For the text-containing cell, return its midpoint in [x, y] coordinate format. 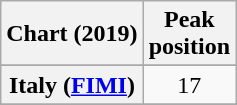
Chart (2019) [72, 34]
17 [189, 85]
Peakposition [189, 34]
Italy (FIMI) [72, 85]
